Return [X, Y] of the center of cell containing provided text 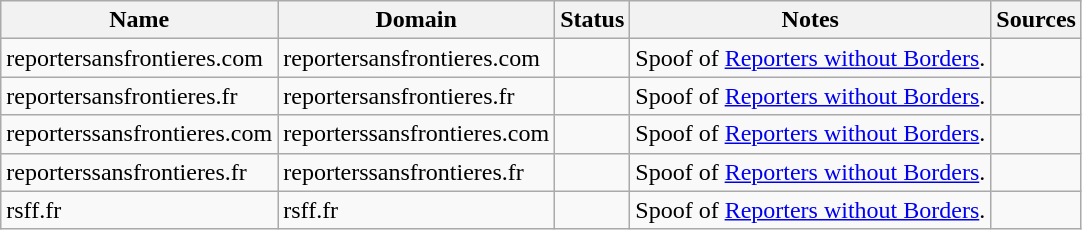
Status [592, 20]
Notes [810, 20]
Domain [416, 20]
Sources [1036, 20]
Name [140, 20]
